Provide the (x, y) coordinate of the cell's center where the given text is located.  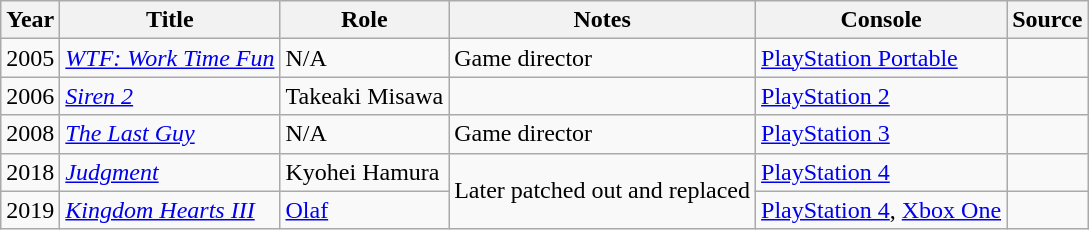
Judgment (170, 172)
Notes (602, 20)
Olaf (364, 210)
Role (364, 20)
Console (882, 20)
Kyohei Hamura (364, 172)
Later patched out and replaced (602, 191)
Source (1048, 20)
2006 (30, 96)
PlayStation 4 (882, 172)
PlayStation 3 (882, 134)
Siren 2 (170, 96)
2018 (30, 172)
2008 (30, 134)
Year (30, 20)
Takeaki Misawa (364, 96)
The Last Guy (170, 134)
PlayStation Portable (882, 58)
Title (170, 20)
2019 (30, 210)
WTF: Work Time Fun (170, 58)
Kingdom Hearts III (170, 210)
PlayStation 2 (882, 96)
PlayStation 4, Xbox One (882, 210)
2005 (30, 58)
